Provide the [x, y] coordinate of the cell's center where the given text is located.  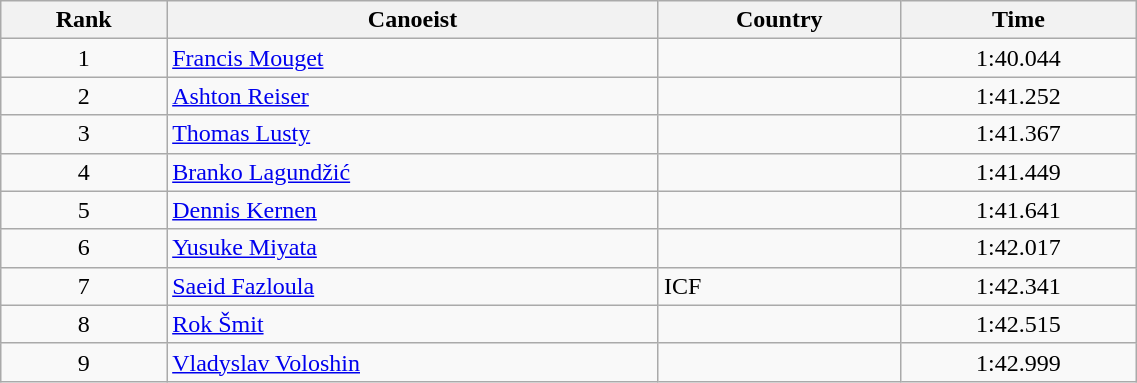
5 [84, 210]
1:41.641 [1018, 210]
Time [1018, 20]
1:40.044 [1018, 58]
Vladyslav Voloshin [413, 362]
Branko Lagundžić [413, 172]
1 [84, 58]
Dennis Kernen [413, 210]
Canoeist [413, 20]
Ashton Reiser [413, 96]
8 [84, 324]
Thomas Lusty [413, 134]
1:41.252 [1018, 96]
1:42.999 [1018, 362]
1:42.515 [1018, 324]
ICF [779, 286]
Country [779, 20]
6 [84, 248]
Saeid Fazloula [413, 286]
7 [84, 286]
Rok Šmit [413, 324]
Francis Mouget [413, 58]
Yusuke Miyata [413, 248]
1:41.367 [1018, 134]
1:41.449 [1018, 172]
3 [84, 134]
Rank [84, 20]
9 [84, 362]
2 [84, 96]
1:42.341 [1018, 286]
4 [84, 172]
1:42.017 [1018, 248]
